Output the (X, Y) coordinate of the center of the cell containing the given text.  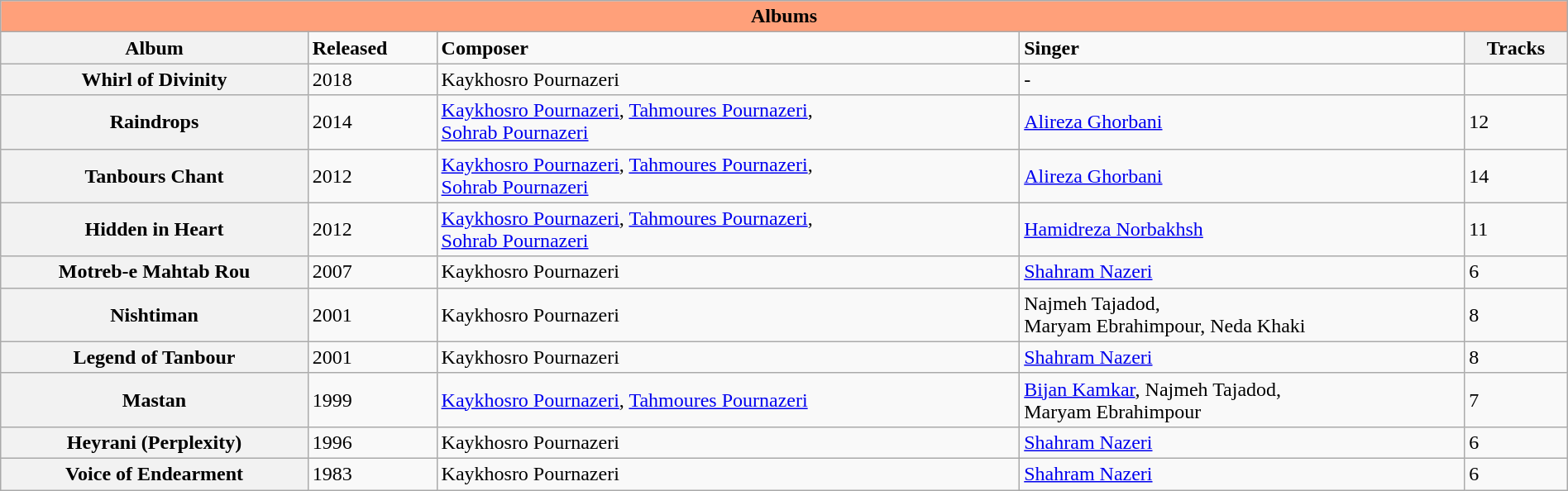
1996 (372, 442)
Heyrani (Perplexity) (155, 442)
Hamidreza Norbakhsh (1242, 230)
Whirl of Divinity (155, 79)
12 (1517, 122)
Legend of Tanbour (155, 357)
Singer (1242, 48)
Raindrops (155, 122)
Hidden in Heart (155, 230)
2018 (372, 79)
11 (1517, 230)
Album (155, 48)
2007 (372, 272)
- (1242, 79)
Voice of Endearment (155, 474)
14 (1517, 175)
Motreb-e Mahtab Rou (155, 272)
Tanbours Chant (155, 175)
Mastan (155, 400)
Nishtiman (155, 314)
1999 (372, 400)
Najmeh Tajadod,Maryam Ebrahimpour, Neda Khaki (1242, 314)
2014 (372, 122)
Kaykhosro Pournazeri, Tahmoures Pournazeri (728, 400)
Released (372, 48)
Bijan Kamkar, Najmeh Tajadod,Maryam Ebrahimpour (1242, 400)
1983 (372, 474)
Composer (728, 48)
Tracks (1517, 48)
Albums (784, 17)
7 (1517, 400)
